Pinpoint the cell where the given text exists, returning its [x, y] midpoint coordinate. 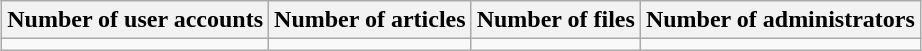
Number of administrators [780, 20]
Number of user accounts [136, 20]
Number of articles [370, 20]
Number of files [556, 20]
